For the text-containing cell, return its midpoint in [x, y] coordinate format. 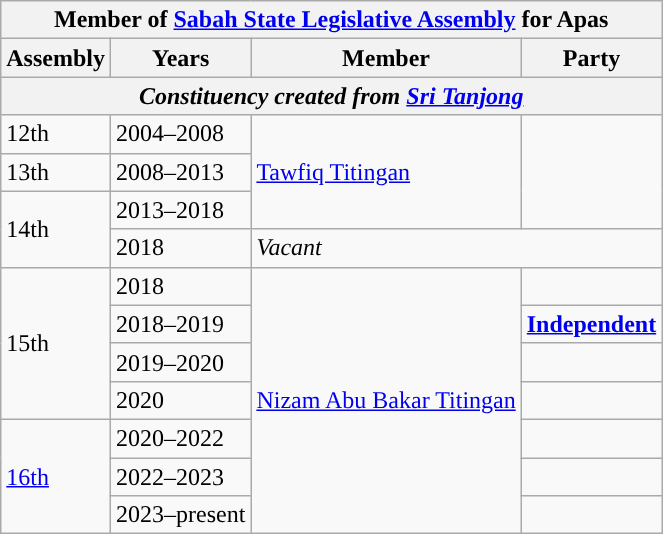
Independent [591, 324]
Party [591, 58]
14th [56, 229]
15th [56, 343]
16th [56, 476]
2018–2019 [180, 324]
Vacant [456, 248]
2004–2008 [180, 134]
Constituency created from Sri Tanjong [332, 96]
12th [56, 134]
13th [56, 172]
Member [386, 58]
Assembly [56, 58]
2020–2022 [180, 438]
Tawfiq Titingan [386, 172]
2022–2023 [180, 477]
2008–2013 [180, 172]
2013–2018 [180, 210]
2023–present [180, 515]
Nizam Abu Bakar Titingan [386, 400]
Years [180, 58]
Member of Sabah State Legislative Assembly for Apas [332, 20]
2019–2020 [180, 362]
2020 [180, 400]
